Output the (x, y) coordinate of the center of the cell containing the given text.  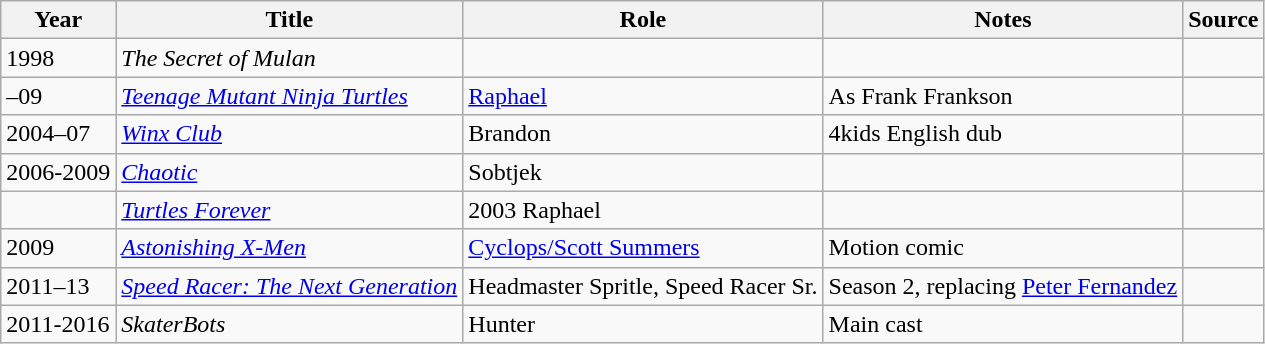
Raphael (643, 96)
Winx Club (290, 134)
Hunter (643, 324)
Sobtjek (643, 172)
2003 Raphael (643, 210)
Role (643, 20)
Headmaster Spritle, Speed Racer Sr. (643, 286)
Main cast (1003, 324)
Speed Racer: The Next Generation (290, 286)
Title (290, 20)
SkaterBots (290, 324)
Motion comic (1003, 248)
–09 (58, 96)
Chaotic (290, 172)
The Secret of Mulan (290, 58)
Turtles Forever (290, 210)
Astonishing X-Men (290, 248)
Cyclops/Scott Summers (643, 248)
Brandon (643, 134)
Season 2, replacing Peter Fernandez (1003, 286)
2006-2009 (58, 172)
2004–07 (58, 134)
Year (58, 20)
Teenage Mutant Ninja Turtles (290, 96)
4kids English dub (1003, 134)
Notes (1003, 20)
2011-2016 (58, 324)
2009 (58, 248)
2011–13 (58, 286)
Source (1224, 20)
1998 (58, 58)
As Frank Frankson (1003, 96)
